Detect which cell encompasses the target text, then output its (X, Y) center coordinate. 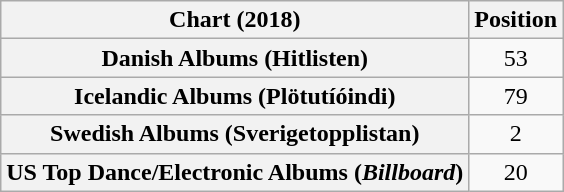
US Top Dance/Electronic Albums (Billboard) (235, 172)
Icelandic Albums (Plötutíóindi) (235, 96)
20 (516, 172)
2 (516, 134)
Chart (2018) (235, 20)
79 (516, 96)
Position (516, 20)
Danish Albums (Hitlisten) (235, 58)
53 (516, 58)
Swedish Albums (Sverigetopplistan) (235, 134)
